Detect which cell encompasses the target text, then output its [X, Y] center coordinate. 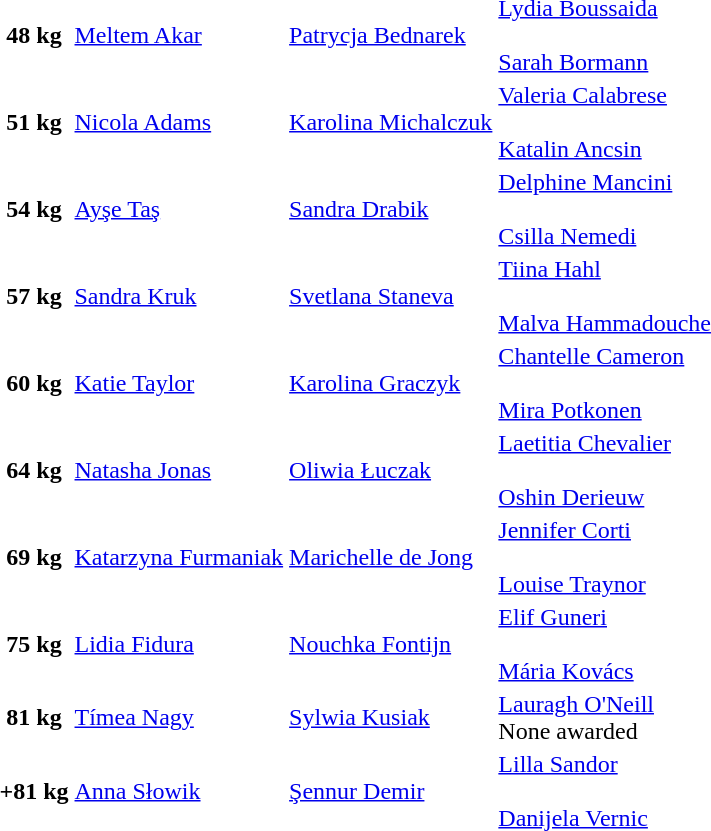
Tímea Nagy [179, 718]
Karolina Graczyk [391, 383]
Natasha Jonas [179, 470]
Sandra Kruk [179, 296]
Marichelle de Jong [391, 557]
Katie Taylor [179, 383]
Lidia Fidura [179, 644]
Oliwia Łuczak [391, 470]
Katarzyna Furmaniak [179, 557]
Svetlana Staneva [391, 296]
Karolina Michalczuk [391, 122]
Nicola Adams [179, 122]
Sandra Drabik [391, 209]
Sylwia Kusiak [391, 718]
Nouchka Fontijn [391, 644]
Ayşe Taş [179, 209]
